Identify which cell holds the provided text, then report its [X, Y] central coordinate. 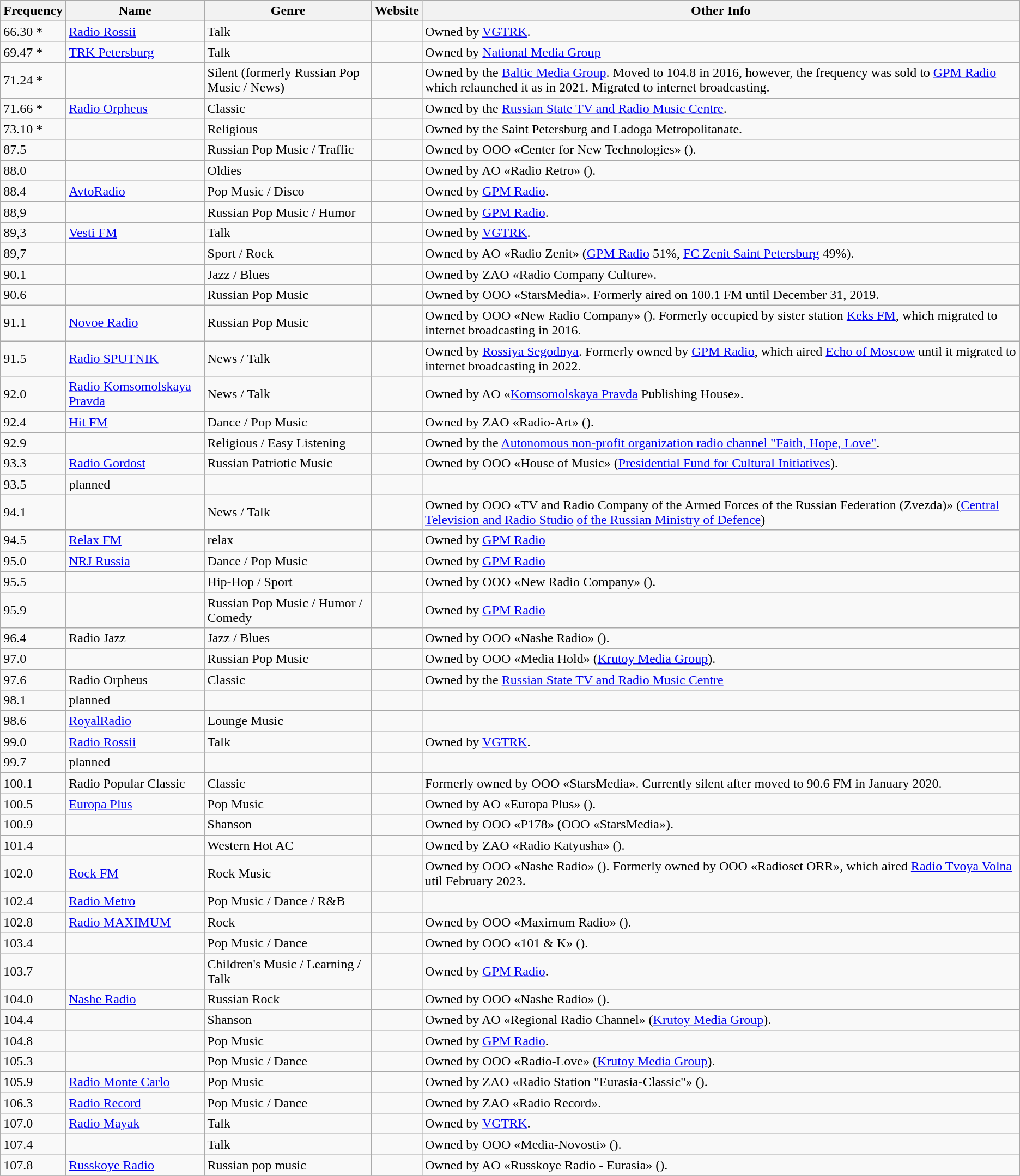
Sport / Rock [288, 253]
Lounge Music [288, 721]
99.7 [33, 763]
Russian Pop Music / Humor / Comedy [288, 610]
Owned by OOO «Media-Novosti» (). [720, 1144]
91.5 [33, 358]
Russian Rock [288, 999]
101.4 [33, 845]
Owned by OOO «New Radio Company» (). Formerly occupied by sister station Keks FM, which migrated to internet broadcasting in 2016. [720, 324]
102.0 [33, 874]
Owned by the Russian State TV and Radio Music Centre. [720, 108]
95.5 [33, 582]
Owned by the Russian State TV and Radio Music Centre [720, 679]
Oldies [288, 170]
Radio Mayak [135, 1124]
Owned by Rossiya Segodnya. Formerly owned by GPM Radio, which aired Echo of Moscow until it migrated to internet broadcasting in 2022. [720, 358]
107.8 [33, 1165]
93.5 [33, 484]
107.4 [33, 1144]
103.4 [33, 943]
Owned by AO «Russkoye Radio - Eurasia» (). [720, 1165]
96.4 [33, 638]
88,9 [33, 212]
Religious [288, 129]
Relax FM [135, 540]
Owned by ZAO «Radio Record». [720, 1103]
104.0 [33, 999]
Pop Music / Disco [288, 191]
Owned by OOO «New Radio Company» (). [720, 582]
AvtoRadio [135, 191]
Owned by ZAO «Radio Station "Eurasia-Classic"» (). [720, 1082]
Russian pop music [288, 1165]
100.5 [33, 804]
Owned by ZAO «Radio Company Culture». [720, 274]
66.30 * [33, 32]
Owned by AO «Radio Zenit» (GPM Radio 51%, FC Zenit Saint Petersburg 49%). [720, 253]
Children's Music / Learning / Talk [288, 971]
87.5 [33, 150]
TRK Petersburg [135, 52]
100.9 [33, 825]
Owned by OOO «Center for New Technologies» (). [720, 150]
Rock [288, 922]
92.0 [33, 394]
Owned by the Autonomous non-profit organization radio channel "Faith, Hope, Love". [720, 443]
99.0 [33, 742]
Formerly owned by OOO «StarsMedia». Currently silent after moved to 90.6 FM in January 2020. [720, 783]
100.1 [33, 783]
Russian Pop Music / Humor [288, 212]
Owned by OOO «P178» (OOO «StarsMedia»). [720, 825]
Hit FM [135, 422]
90.1 [33, 274]
Radio Monte Carlo [135, 1082]
Nashe Radio [135, 999]
Owned by OOO «101 & K» (). [720, 943]
105.3 [33, 1062]
97.0 [33, 659]
103.7 [33, 971]
Owned by OOO «Nashe Radio» (). Formerly owned by OOO «Radioset ORR», which aired Radio Tvoya Volna util February 2023. [720, 874]
relax [288, 540]
Owned by ZAO «Radio-Art» (). [720, 422]
71.66 * [33, 108]
Frequency [33, 11]
94.1 [33, 512]
Radio Popular Classic [135, 783]
Vesti FM [135, 233]
102.4 [33, 901]
Pop Music / Dance / R&B [288, 901]
104.8 [33, 1041]
93.3 [33, 464]
Radio Gordost [135, 464]
88.4 [33, 191]
RoyalRadio [135, 721]
Owned by National Media Group [720, 52]
Russian Patriotic Music [288, 464]
98.6 [33, 721]
73.10 * [33, 129]
NRJ Russia [135, 561]
Russian Pop Music / Traffic [288, 150]
91.1 [33, 324]
Owned by OOO «Radio-Love» (Krutoy Media Group). [720, 1062]
89,3 [33, 233]
Owned by OOO «Maximum Radio» (). [720, 922]
Novoe Radio [135, 324]
Rock FM [135, 874]
Hip-Hop / Sport [288, 582]
Website [397, 11]
Radio Metro [135, 901]
94.5 [33, 540]
Religious / Easy Listening [288, 443]
Radio Jazz [135, 638]
104.4 [33, 1020]
97.6 [33, 679]
Name [135, 11]
Radio Komsomolskaya Pravda [135, 394]
Owned by AO «Komsomolskaya Pravda Publishing House». [720, 394]
Rock Music [288, 874]
106.3 [33, 1103]
Owned by AO «Regional Radio Channel» (Krutoy Media Group). [720, 1020]
89,7 [33, 253]
Genre [288, 11]
Owned by OOO «House of Music» (Presidential Fund for Cultural Initiatives). [720, 464]
92.9 [33, 443]
Owned by OOO «Media Hold» (Krutoy Media Group). [720, 659]
88.0 [33, 170]
Owned by ZAO «Radio Katyusha» (). [720, 845]
107.0 [33, 1124]
95.0 [33, 561]
90.6 [33, 295]
Western Hot AC [288, 845]
102.8 [33, 922]
Owned by AO «Radio Retro» (). [720, 170]
Europa Plus [135, 804]
71.24 * [33, 81]
105.9 [33, 1082]
69.47 * [33, 52]
92.4 [33, 422]
Owned by AO «Europa Plus» (). [720, 804]
95.9 [33, 610]
Radio MAXIMUM [135, 922]
Silent (formerly Russian Pop Music / News) [288, 81]
Owned by OOO «StarsMedia». Formerly aired on 100.1 FM until December 31, 2019. [720, 295]
Owned by the Saint Petersburg and Ladoga Metropolitanate. [720, 129]
Radio Record [135, 1103]
Radio SPUTNIK [135, 358]
98.1 [33, 700]
Russkoye Radio [135, 1165]
Other Info [720, 11]
